Extract the [X, Y] coordinate from the center of the cell holding the provided text.  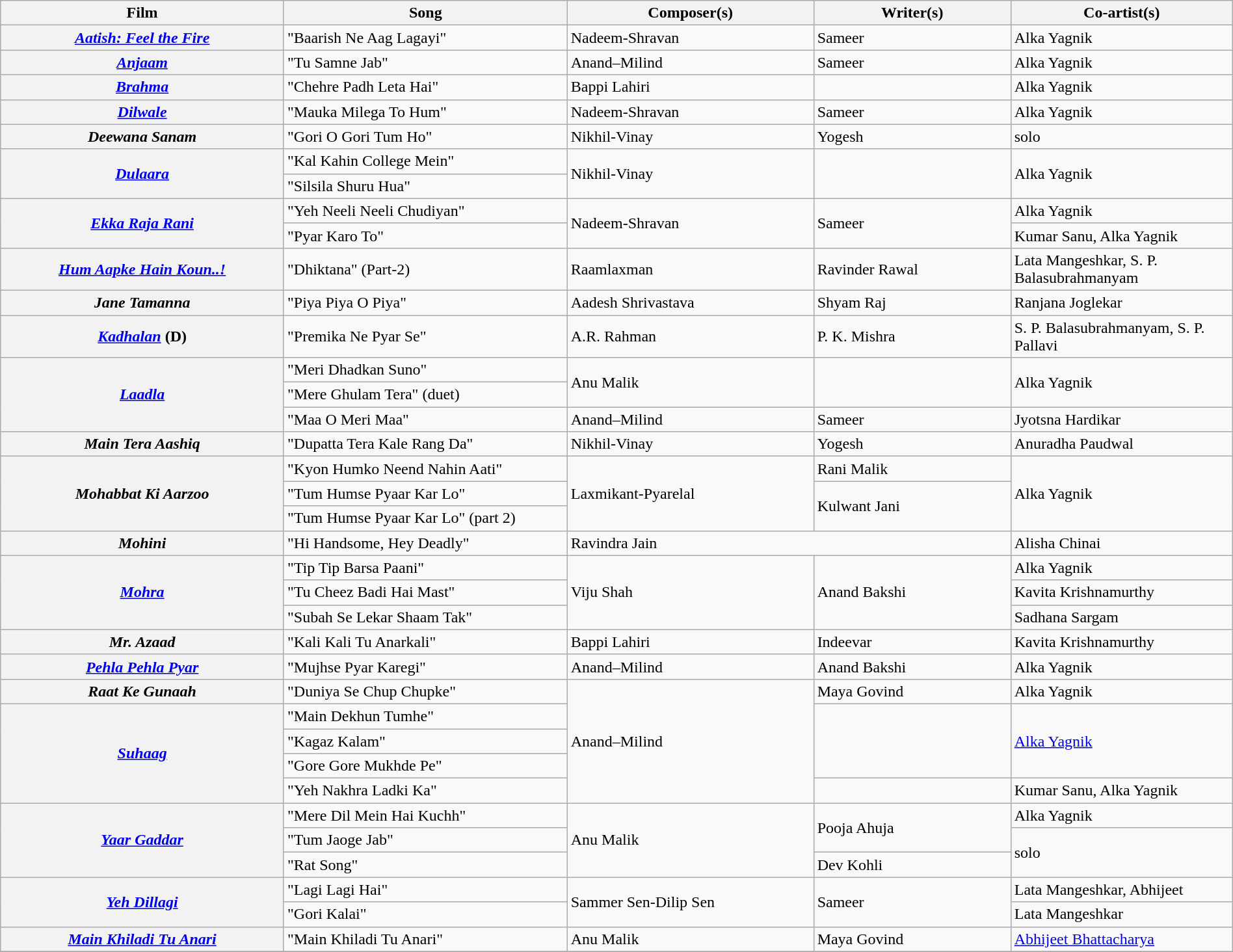
Lata Mangeshkar, Abhijeet [1121, 890]
"Silsila Shuru Hua" [425, 186]
Song [425, 13]
Deewana Sanam [142, 137]
Anuradha Paudwal [1121, 444]
Yaar Gaddar [142, 840]
A.R. Rahman [691, 336]
"Kyon Humko Neend Nahin Aati" [425, 469]
"Tip Tip Barsa Paani" [425, 568]
"Premika Ne Pyar Se" [425, 336]
"Maa O Meri Maa" [425, 419]
Main Khiladi Tu Anari [142, 939]
Mohini [142, 543]
"Mauka Milega To Hum" [425, 112]
"Chehre Padh Leta Hai" [425, 87]
Dev Kohli [912, 865]
Kulwant Jani [912, 506]
Mr. Azaad [142, 642]
"Mere Ghulam Tera" (duet) [425, 395]
Mohra [142, 592]
"Rat Song" [425, 865]
Ranjana Joglekar [1121, 302]
"Tum Humse Pyaar Kar Lo" [425, 494]
S. P. Balasubrahmanyam, S. P. Pallavi [1121, 336]
Film [142, 13]
"Tu Cheez Badi Hai Mast" [425, 592]
Ravindra Jain [789, 543]
"Pyar Karo To" [425, 235]
"Kagaz Kalam" [425, 741]
Shyam Raj [912, 302]
Indeevar [912, 642]
Lata Mangeshkar [1121, 914]
"Dupatta Tera Kale Rang Da" [425, 444]
"Kali Kali Tu Anarkali" [425, 642]
"Dhiktana" (Part-2) [425, 269]
Aatish: Feel the Fire [142, 38]
"Kal Kahin College Mein" [425, 161]
"Duniya Se Chup Chupke" [425, 691]
Abhijeet Bhattacharya [1121, 939]
"Main Dekhun Tumhe" [425, 716]
"Main Khiladi Tu Anari" [425, 939]
"Mujhse Pyar Karegi" [425, 667]
Raamlaxman [691, 269]
Raat Ke Gunaah [142, 691]
Jane Tamanna [142, 302]
"Gore Gore Mukhde Pe" [425, 766]
Rani Malik [912, 469]
Co-artist(s) [1121, 13]
Alisha Chinai [1121, 543]
Sadhana Sargam [1121, 617]
Dilwale [142, 112]
Ekka Raja Rani [142, 223]
Yeh Dillagi [142, 902]
Aadesh Shrivastava [691, 302]
"Tu Samne Jab" [425, 62]
"Tum Humse Pyaar Kar Lo" (part 2) [425, 518]
"Gori Kalai" [425, 914]
Pehla Pehla Pyar [142, 667]
Jyotsna Hardikar [1121, 419]
"Tum Jaoge Jab" [425, 840]
"Hi Handsome, Hey Deadly" [425, 543]
"Mere Dil Mein Hai Kuchh" [425, 815]
P. K. Mishra [912, 336]
Lata Mangeshkar, S. P. Balasubrahmanyam [1121, 269]
Kadhalan (D) [142, 336]
Laadla [142, 395]
Mohabbat Ki Aarzoo [142, 494]
"Lagi Lagi Hai" [425, 890]
"Subah Se Lekar Shaam Tak" [425, 617]
Writer(s) [912, 13]
Anjaam [142, 62]
Pooja Ahuja [912, 828]
"Gori O Gori Tum Ho" [425, 137]
Main Tera Aashiq [142, 444]
"Piya Piya O Piya" [425, 302]
Ravinder Rawal [912, 269]
Brahma [142, 87]
Dulaara [142, 174]
Composer(s) [691, 13]
Viju Shah [691, 592]
Laxmikant-Pyarelal [691, 494]
"Yeh Nakhra Ladki Ka" [425, 791]
Hum Aapke Hain Koun..! [142, 269]
Suhaag [142, 753]
"Yeh Neeli Neeli Chudiyan" [425, 211]
"Baarish Ne Aag Lagayi" [425, 38]
"Meri Dhadkan Suno" [425, 370]
Sammer Sen-Dilip Sen [691, 902]
